Find where the given text appears and provide that cell's center as [x, y] coordinate. 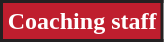
Coaching staff [82, 22]
